Detect which cell encompasses the target text, then output its (x, y) center coordinate. 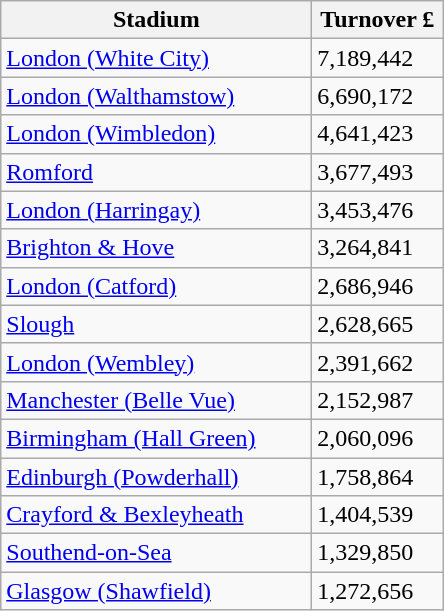
2,686,946 (378, 286)
London (Wimbledon) (156, 134)
2,628,665 (378, 324)
Romford (156, 172)
Slough (156, 324)
3,453,476 (378, 210)
3,677,493 (378, 172)
London (White City) (156, 58)
Edinburgh (Powderhall) (156, 477)
Birmingham (Hall Green) (156, 438)
2,152,987 (378, 400)
London (Harringay) (156, 210)
Southend-on-Sea (156, 553)
Stadium (156, 20)
Crayford & Bexleyheath (156, 515)
1,758,864 (378, 477)
London (Walthamstow) (156, 96)
1,404,539 (378, 515)
6,690,172 (378, 96)
London (Wembley) (156, 362)
Brighton & Hove (156, 248)
2,391,662 (378, 362)
4,641,423 (378, 134)
Turnover £ (378, 20)
Manchester (Belle Vue) (156, 400)
1,272,656 (378, 591)
3,264,841 (378, 248)
Glasgow (Shawfield) (156, 591)
London (Catford) (156, 286)
7,189,442 (378, 58)
2,060,096 (378, 438)
1,329,850 (378, 553)
